Extract the [X, Y] coordinate from the center of the cell holding the provided text.  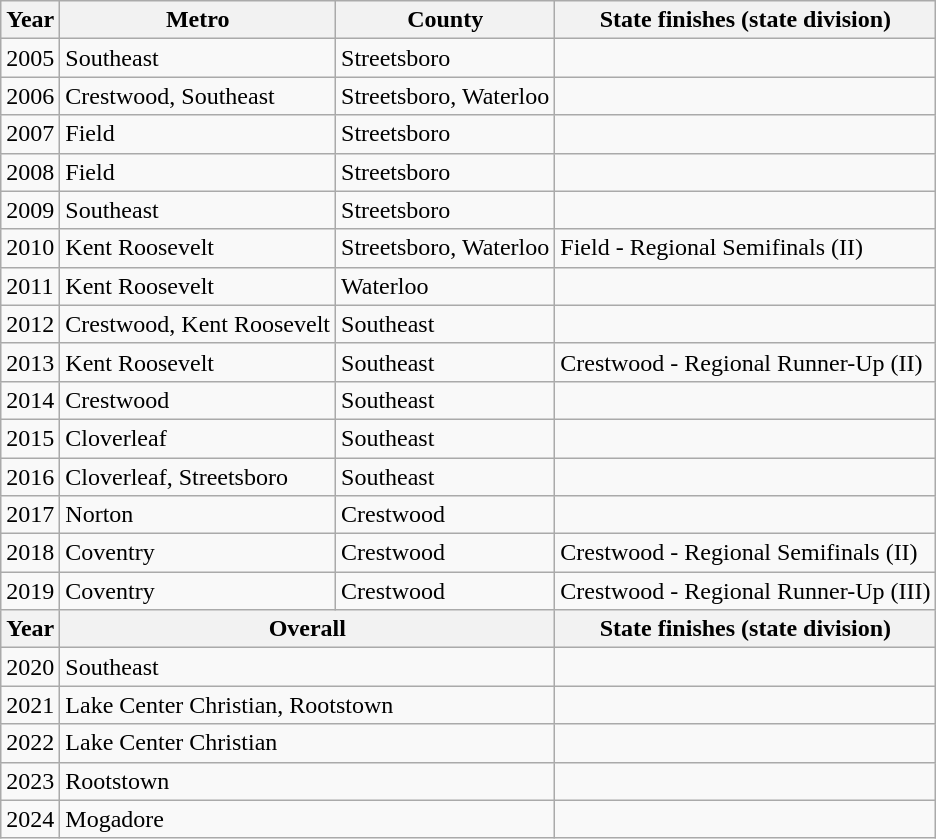
Waterloo [446, 286]
2011 [30, 286]
2016 [30, 477]
2008 [30, 172]
2013 [30, 362]
Rootstown [308, 781]
2018 [30, 553]
2020 [30, 667]
Mogadore [308, 819]
2021 [30, 705]
Field - Regional Semifinals (II) [746, 248]
County [446, 20]
2005 [30, 58]
2012 [30, 324]
Metro [198, 20]
2010 [30, 248]
Cloverleaf, Streetsboro [198, 477]
2014 [30, 400]
2017 [30, 515]
2007 [30, 134]
2023 [30, 781]
2019 [30, 591]
Overall [308, 629]
Crestwood - Regional Runner-Up (III) [746, 591]
Crestwood, Kent Roosevelt [198, 324]
Crestwood - Regional Semifinals (II) [746, 553]
2006 [30, 96]
Lake Center Christian, Rootstown [308, 705]
2024 [30, 819]
Crestwood - Regional Runner-Up (II) [746, 362]
Norton [198, 515]
2015 [30, 438]
2022 [30, 743]
Lake Center Christian [308, 743]
Cloverleaf [198, 438]
Crestwood, Southeast [198, 96]
2009 [30, 210]
